Pinpoint the cell where the given text exists, returning its (x, y) midpoint coordinate. 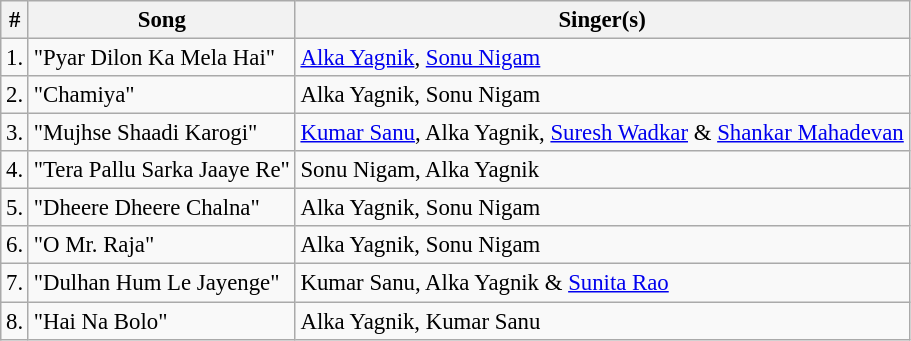
"Tera Pallu Sarka Jaaye Re" (162, 170)
"Pyar Dilon Ka Mela Hai" (162, 58)
5. (15, 208)
1. (15, 58)
"Dheere Dheere Chalna" (162, 208)
6. (15, 245)
"Dulhan Hum Le Jayenge" (162, 283)
Kumar Sanu, Alka Yagnik, Suresh Wadkar & Shankar Mahadevan (602, 133)
2. (15, 95)
"O Mr. Raja" (162, 245)
"Mujhse Shaadi Karogi" (162, 133)
Kumar Sanu, Alka Yagnik & Sunita Rao (602, 283)
4. (15, 170)
Alka Yagnik, Kumar Sanu (602, 321)
# (15, 20)
8. (15, 321)
Sonu Nigam, Alka Yagnik (602, 170)
"Hai Na Bolo" (162, 321)
7. (15, 283)
Singer(s) (602, 20)
3. (15, 133)
Song (162, 20)
"Chamiya" (162, 95)
